Determine the (X, Y) coordinate at the center of the cell enclosing the given text.  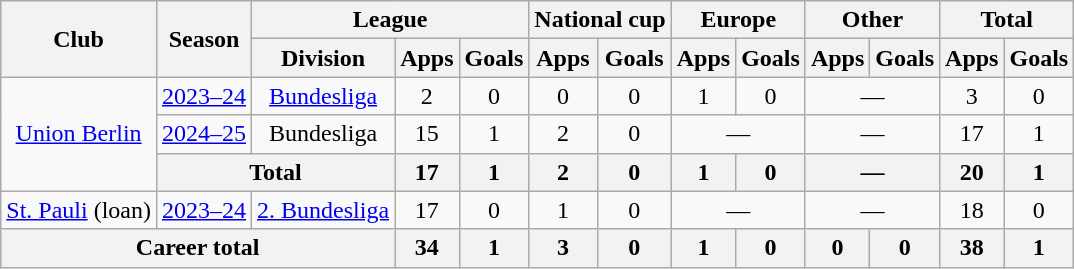
Europe (738, 20)
20 (972, 172)
St. Pauli (loan) (79, 210)
2024–25 (204, 134)
National cup (600, 20)
Union Berlin (79, 134)
2. Bundesliga (324, 210)
38 (972, 248)
18 (972, 210)
Club (79, 39)
34 (427, 248)
Division (324, 58)
League (390, 20)
Season (204, 39)
15 (427, 134)
Career total (198, 248)
Other (872, 20)
